Extract the (X, Y) coordinate from the center of the cell holding the provided text.  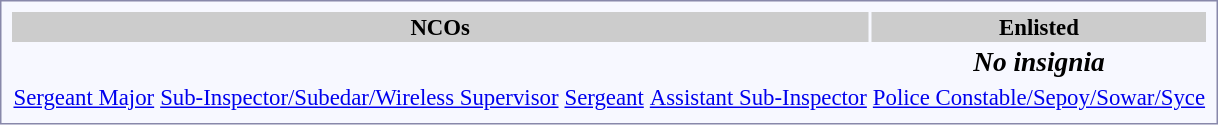
Sergeant (604, 97)
No insignia (1038, 62)
Police Constable/Sepoy/Sowar/Syce (1038, 97)
Sub-Inspector/Subedar/Wireless Supervisor (360, 97)
Enlisted (1038, 27)
NCOs (440, 27)
Sergeant Major (84, 97)
Assistant Sub-Inspector (758, 97)
